Output the (x, y) coordinate of the center of the cell containing the given text.  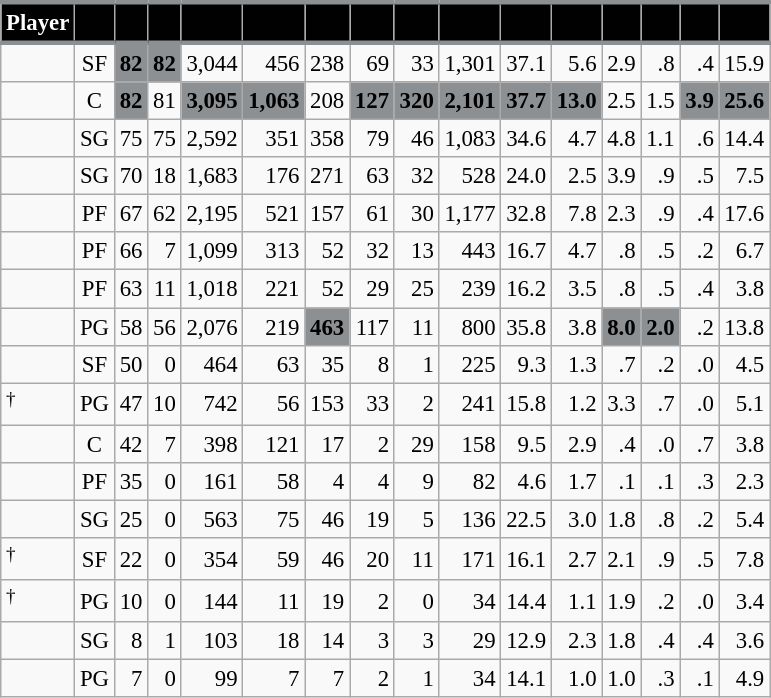
35.8 (526, 327)
176 (274, 176)
153 (328, 404)
32.8 (526, 214)
103 (212, 641)
313 (274, 251)
4.8 (622, 139)
16.7 (526, 251)
2,592 (212, 139)
9.3 (526, 364)
69 (372, 62)
271 (328, 176)
121 (274, 444)
208 (328, 101)
62 (164, 214)
8.0 (622, 327)
144 (212, 601)
59 (274, 559)
12.9 (526, 641)
3,044 (212, 62)
5.4 (744, 519)
.6 (700, 139)
528 (470, 176)
17.6 (744, 214)
1,177 (470, 214)
66 (130, 251)
1.5 (660, 101)
351 (274, 139)
1.3 (576, 364)
225 (470, 364)
443 (470, 251)
117 (372, 327)
6.7 (744, 251)
238 (328, 62)
15.9 (744, 62)
14 (328, 641)
127 (372, 101)
4.5 (744, 364)
3.3 (622, 404)
2,101 (470, 101)
158 (470, 444)
800 (470, 327)
37.7 (526, 101)
1.7 (576, 482)
81 (164, 101)
157 (328, 214)
320 (416, 101)
3.0 (576, 519)
5 (416, 519)
136 (470, 519)
14.1 (526, 679)
3.4 (744, 601)
456 (274, 62)
2,076 (212, 327)
15.8 (526, 404)
1,018 (212, 289)
239 (470, 289)
171 (470, 559)
221 (274, 289)
24.0 (526, 176)
4.6 (526, 482)
20 (372, 559)
521 (274, 214)
464 (212, 364)
79 (372, 139)
1,083 (470, 139)
742 (212, 404)
563 (212, 519)
70 (130, 176)
354 (212, 559)
1,099 (212, 251)
2.1 (622, 559)
99 (212, 679)
1.9 (622, 601)
37.1 (526, 62)
16.1 (526, 559)
2.0 (660, 327)
22 (130, 559)
5.1 (744, 404)
50 (130, 364)
2,195 (212, 214)
67 (130, 214)
13.0 (576, 101)
219 (274, 327)
9.5 (526, 444)
22.5 (526, 519)
13 (416, 251)
42 (130, 444)
3,095 (212, 101)
398 (212, 444)
2.7 (576, 559)
16.2 (526, 289)
1.2 (576, 404)
5.6 (576, 62)
463 (328, 327)
61 (372, 214)
25.6 (744, 101)
4.9 (744, 679)
47 (130, 404)
241 (470, 404)
30 (416, 214)
Player (38, 22)
1,063 (274, 101)
3.6 (744, 641)
34.6 (526, 139)
7.5 (744, 176)
1,301 (470, 62)
13.8 (744, 327)
358 (328, 139)
17 (328, 444)
9 (416, 482)
161 (212, 482)
1,683 (212, 176)
3.5 (576, 289)
